Return [x, y] of the center of cell containing provided text 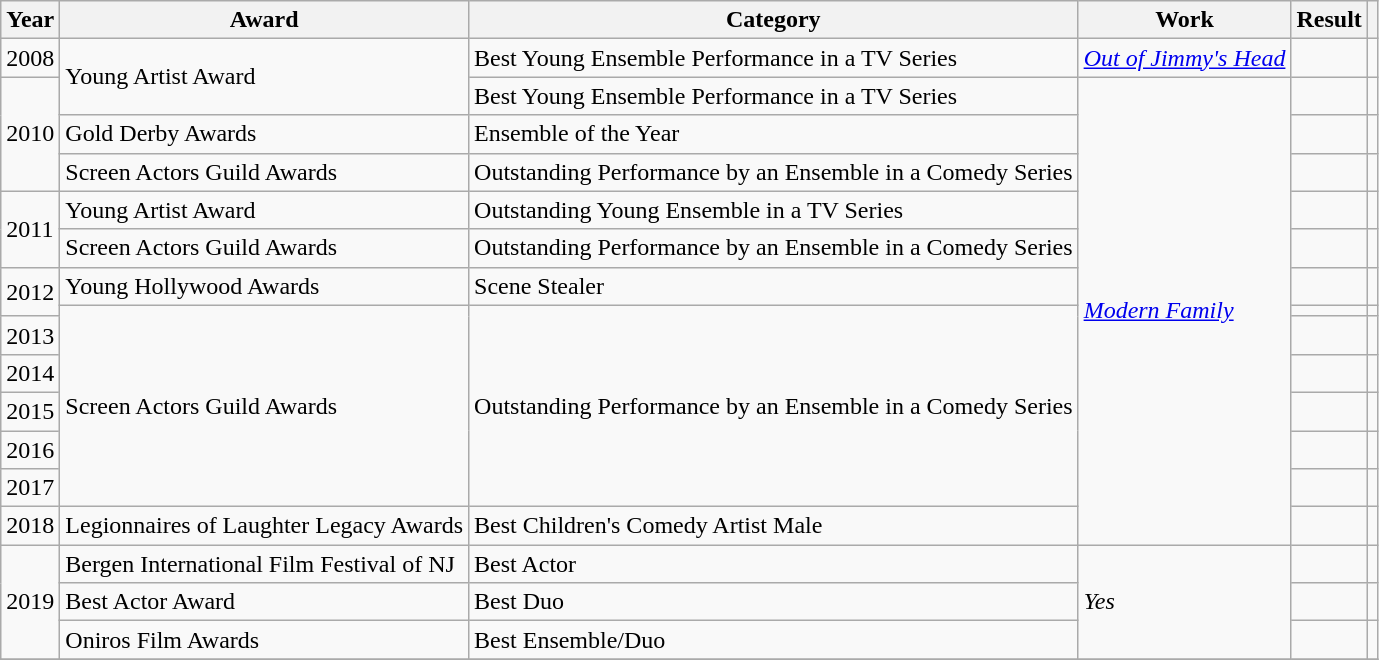
2018 [30, 526]
Legionnaires of Laughter Legacy Awards [264, 526]
Best Actor [774, 564]
Best Duo [774, 602]
Bergen International Film Festival of NJ [264, 564]
2015 [30, 411]
Best Actor Award [264, 602]
Best Ensemble/Duo [774, 640]
Year [30, 20]
Category [774, 20]
2016 [30, 449]
Ensemble of the Year [774, 134]
Modern Family [1184, 311]
2010 [30, 134]
Gold Derby Awards [264, 134]
Result [1329, 20]
2017 [30, 488]
2012 [30, 292]
2014 [30, 373]
2019 [30, 602]
Young Hollywood Awards [264, 286]
2013 [30, 335]
Oniros Film Awards [264, 640]
2011 [30, 229]
Outstanding Young Ensemble in a TV Series [774, 210]
Best Children's Comedy Artist Male [774, 526]
Award [264, 20]
Out of Jimmy's Head [1184, 58]
2008 [30, 58]
Yes [1184, 602]
Scene Stealer [774, 286]
Work [1184, 20]
